Scan for the cell matching the given text and deliver its (x, y) coordinate at center. 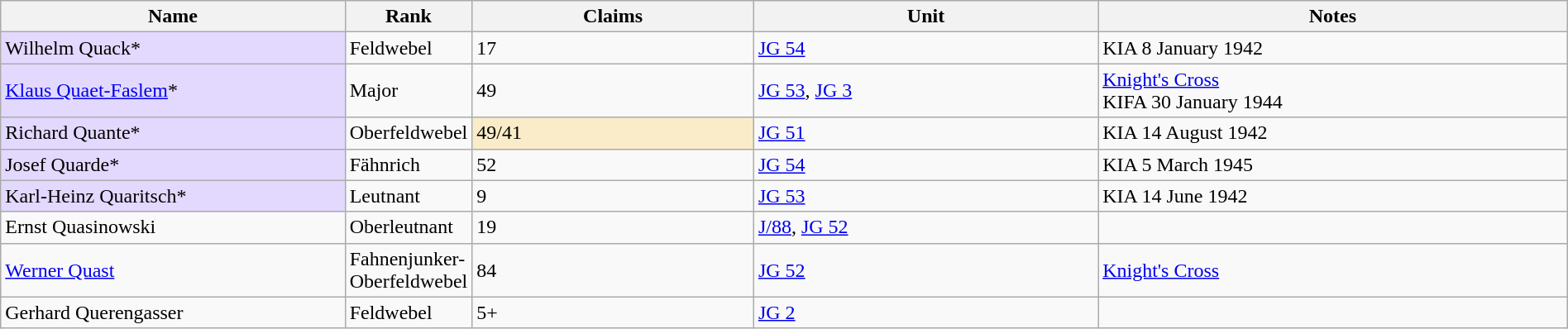
Richard Quante* (173, 133)
Knight's Cross (1333, 269)
J/88, JG 52 (925, 227)
KIA 8 January 1942 (1333, 48)
JG 51 (925, 133)
Oberfeldwebel (409, 133)
Gerhard Querengasser (173, 312)
JG 2 (925, 312)
5+ (614, 312)
Notes (1333, 17)
84 (614, 269)
Wilhelm Quack* (173, 48)
JG 53 (925, 196)
KIA 14 August 1942 (1333, 133)
Oberleutnant (409, 227)
49/41 (614, 133)
Fähnrich (409, 164)
49 (614, 91)
Unit (925, 17)
Major (409, 91)
Klaus Quaet-Faslem* (173, 91)
KIA 14 June 1942 (1333, 196)
17 (614, 48)
Werner Quast (173, 269)
Rank (409, 17)
Karl-Heinz Quaritsch* (173, 196)
Name (173, 17)
JG 52 (925, 269)
19 (614, 227)
JG 53, JG 3 (925, 91)
Josef Quarde* (173, 164)
Claims (614, 17)
Leutnant (409, 196)
52 (614, 164)
Fahnenjunker-Oberfeldwebel (409, 269)
KIA 5 March 1945 (1333, 164)
9 (614, 196)
Knight's CrossKIFA 30 January 1944 (1333, 91)
Ernst Quasinowski (173, 227)
